Provide the [x, y] coordinate of the cell's center where the given text is located.  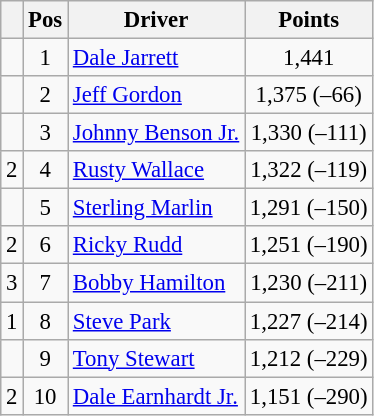
8 [46, 321]
Dale Earnhardt Jr. [156, 396]
Pos [46, 20]
Johnny Benson Jr. [156, 133]
Rusty Wallace [156, 170]
1,227 (–214) [309, 321]
4 [46, 170]
1,230 (–211) [309, 283]
1,251 (–190) [309, 245]
Bobby Hamilton [156, 283]
Dale Jarrett [156, 58]
1,151 (–290) [309, 396]
1,375 (–66) [309, 95]
1,291 (–150) [309, 208]
1,212 (–229) [309, 358]
7 [46, 283]
Jeff Gordon [156, 95]
6 [46, 245]
1,322 (–119) [309, 170]
5 [46, 208]
10 [46, 396]
1,441 [309, 58]
Sterling Marlin [156, 208]
9 [46, 358]
Steve Park [156, 321]
Tony Stewart [156, 358]
Points [309, 20]
Ricky Rudd [156, 245]
1,330 (–111) [309, 133]
Driver [156, 20]
